For the text-containing cell, return its midpoint in (X, Y) coordinate format. 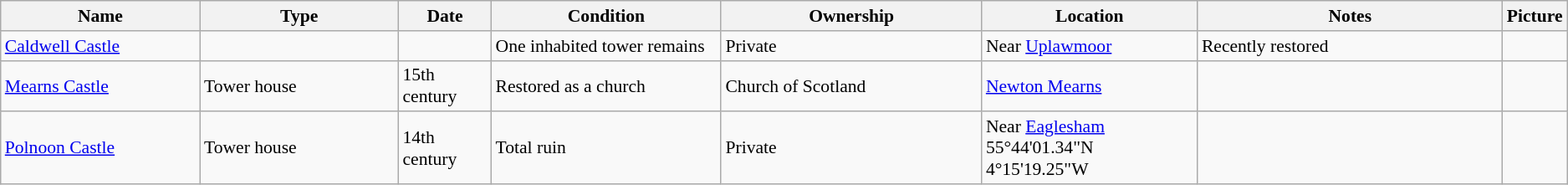
Picture (1535, 16)
Recently restored (1350, 46)
Caldwell Castle (100, 46)
Polnoon Castle (100, 149)
Ownership (851, 16)
Total ruin (607, 149)
Mearns Castle (100, 85)
Condition (607, 16)
One inhabited tower remains (607, 46)
Date (445, 16)
Name (100, 16)
Notes (1350, 16)
Near Uplawmoor (1090, 46)
Location (1090, 16)
Restored as a church (607, 85)
14th century (445, 149)
15th century (445, 85)
Church of Scotland (851, 85)
Near Eaglesham 55°44'01.34"N 4°15'19.25"W (1090, 149)
Newton Mearns (1090, 85)
Type (299, 16)
